Locate the cell with the specified text and output its (x, y) center coordinate. 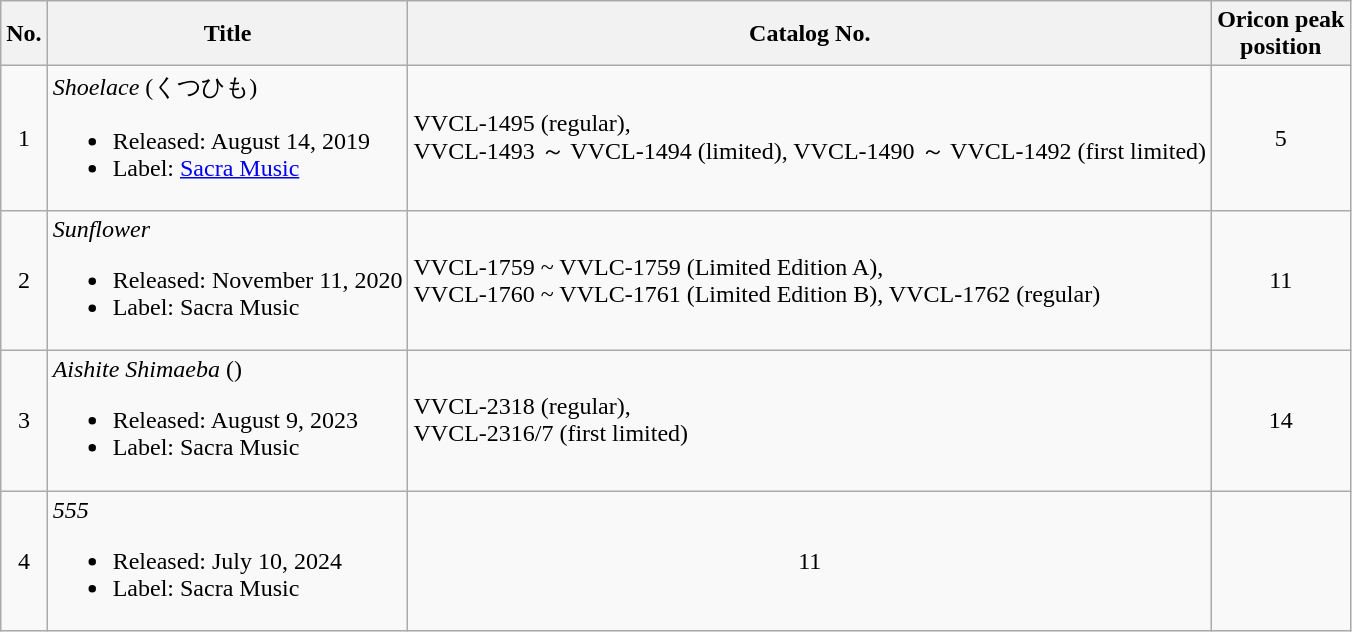
Shoelace (くつひも)Released: August 14, 2019Label: Sacra Music (228, 138)
2 (24, 280)
Title (228, 34)
1 (24, 138)
3 (24, 420)
5 (1281, 138)
555Released: July 10, 2024Label: Sacra Music (228, 560)
Oricon peak position (1281, 34)
Aishite Shimaeba ()Released: August 9, 2023Label: Sacra Music (228, 420)
VVCL-2318 (regular),VVCL-2316/7 (first limited) (810, 420)
4 (24, 560)
SunflowerReleased: November 11, 2020Label: Sacra Music (228, 280)
VVCL-1495 (regular),VVCL-1493 ～ VVCL-1494 (limited), VVCL-1490 ～ VVCL-1492 (first limited) (810, 138)
No. (24, 34)
VVCL-1759 ~ VVLC-1759 (Limited Edition A),VVCL-1760 ~ VVLC-1761 (Limited Edition B), VVCL-1762 (regular) (810, 280)
Catalog No. (810, 34)
14 (1281, 420)
